Locate the cell with the specified text and output its [x, y] center coordinate. 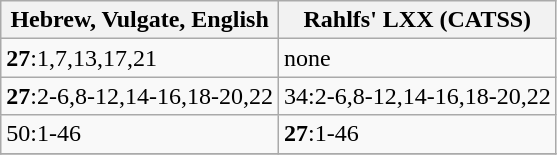
34:2-6,8-12,14-16,18-20,22 [417, 96]
Hebrew, Vulgate, English [140, 20]
50:1-46 [140, 134]
27:1,7,13,17,21 [140, 58]
Rahlfs' LXX (CATSS) [417, 20]
none [417, 58]
27:1-46 [417, 134]
27:2-6,8-12,14-16,18-20,22 [140, 96]
